Determine the [x, y] coordinate at the center of the cell enclosing the given text.  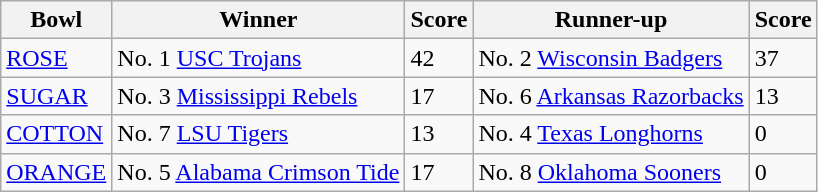
SUGAR [56, 96]
No. 6 Arkansas Razorbacks [611, 96]
No. 1 USC Trojans [258, 58]
ORANGE [56, 172]
Bowl [56, 20]
COTTON [56, 134]
37 [783, 58]
No. 7 LSU Tigers [258, 134]
No. 4 Texas Longhorns [611, 134]
No. 3 Mississippi Rebels [258, 96]
Runner-up [611, 20]
No. 5 Alabama Crimson Tide [258, 172]
42 [439, 58]
No. 2 Wisconsin Badgers [611, 58]
ROSE [56, 58]
Winner [258, 20]
No. 8 Oklahoma Sooners [611, 172]
